Capture the cell that displays the provided text and extract its [X, Y] central coordinate. 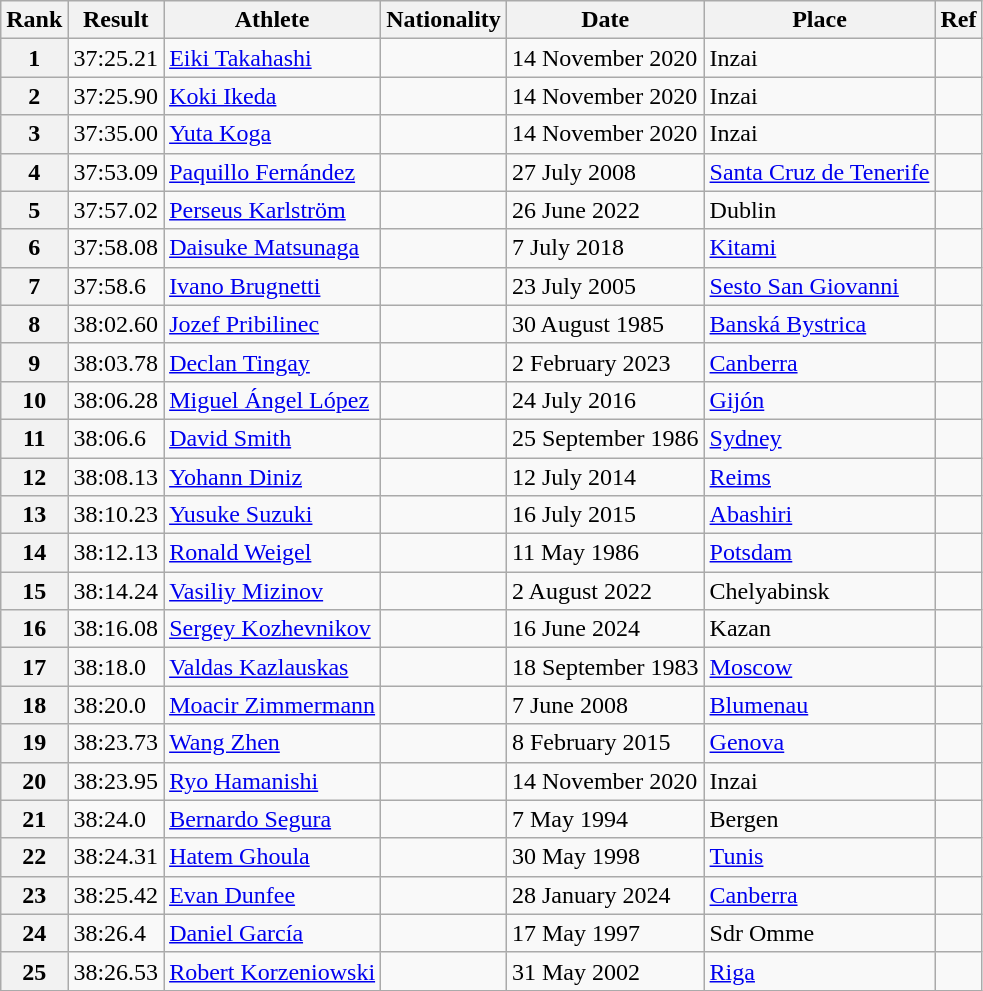
Jozef Pribilinec [272, 324]
38:24.0 [116, 819]
Moacir Zimmermann [272, 705]
4 [34, 172]
38:26.53 [116, 971]
Athlete [272, 20]
Vasiliy Mizinov [272, 591]
38:06.6 [116, 438]
8 [34, 324]
Koki Ikeda [272, 96]
Sdr Omme [820, 933]
Miguel Ángel López [272, 400]
6 [34, 248]
12 July 2014 [605, 477]
2 [34, 96]
Yuta Koga [272, 134]
Eiki Takahashi [272, 58]
9 [34, 362]
22 [34, 857]
27 July 2008 [605, 172]
Declan Tingay [272, 362]
Chelyabinsk [820, 591]
Sergey Kozhevnikov [272, 629]
2 August 2022 [605, 591]
Blumenau [820, 705]
Santa Cruz de Tenerife [820, 172]
38:03.78 [116, 362]
Sydney [820, 438]
37:58.6 [116, 286]
2 February 2023 [605, 362]
Evan Dunfee [272, 895]
Ryo Hamanishi [272, 781]
Date [605, 20]
Daisuke Matsunaga [272, 248]
Tunis [820, 857]
Ivano Brugnetti [272, 286]
10 [34, 400]
Reims [820, 477]
Sesto San Giovanni [820, 286]
David Smith [272, 438]
18 [34, 705]
17 [34, 667]
38:06.28 [116, 400]
21 [34, 819]
11 [34, 438]
37:53.09 [116, 172]
18 September 1983 [605, 667]
Hatem Ghoula [272, 857]
38:12.13 [116, 553]
38:25.42 [116, 895]
37:35.00 [116, 134]
8 February 2015 [605, 743]
20 [34, 781]
Dublin [820, 210]
Daniel García [272, 933]
28 January 2024 [605, 895]
5 [34, 210]
38:26.4 [116, 933]
25 [34, 971]
38:14.24 [116, 591]
Rank [34, 20]
13 [34, 515]
Bernardo Segura [272, 819]
Bergen [820, 819]
17 May 1997 [605, 933]
38:10.23 [116, 515]
24 [34, 933]
30 May 1998 [605, 857]
Banská Bystrica [820, 324]
24 July 2016 [605, 400]
26 June 2022 [605, 210]
Ronald Weigel [272, 553]
Place [820, 20]
37:57.02 [116, 210]
Kazan [820, 629]
7 July 2018 [605, 248]
38:02.60 [116, 324]
31 May 2002 [605, 971]
Genova [820, 743]
15 [34, 591]
38:23.95 [116, 781]
37:58.08 [116, 248]
23 July 2005 [605, 286]
3 [34, 134]
Yohann Diniz [272, 477]
14 [34, 553]
1 [34, 58]
38:23.73 [116, 743]
Kitami [820, 248]
38:20.0 [116, 705]
Moscow [820, 667]
Riga [820, 971]
11 May 1986 [605, 553]
Valdas Kazlauskas [272, 667]
38:08.13 [116, 477]
38:18.0 [116, 667]
7 June 2008 [605, 705]
Nationality [444, 20]
Potsdam [820, 553]
7 [34, 286]
16 July 2015 [605, 515]
7 May 1994 [605, 819]
37:25.21 [116, 58]
38:24.31 [116, 857]
Perseus Karlström [272, 210]
Gijón [820, 400]
19 [34, 743]
Ref [958, 20]
30 August 1985 [605, 324]
37:25.90 [116, 96]
16 [34, 629]
23 [34, 895]
12 [34, 477]
25 September 1986 [605, 438]
38:16.08 [116, 629]
Abashiri [820, 515]
Wang Zhen [272, 743]
Robert Korzeniowski [272, 971]
Result [116, 20]
Paquillo Fernández [272, 172]
16 June 2024 [605, 629]
Yusuke Suzuki [272, 515]
